Determine the [x, y] coordinate at the center of the cell enclosing the given text.  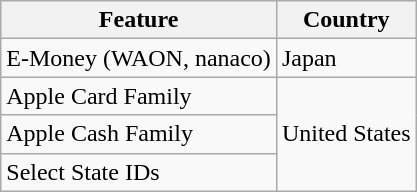
Apple Cash Family [139, 134]
E-Money (WAON, nanaco) [139, 58]
Select State IDs [139, 172]
Apple Card Family [139, 96]
Country [346, 20]
United States [346, 134]
Japan [346, 58]
Feature [139, 20]
